Return (X, Y) of the center of cell containing provided text 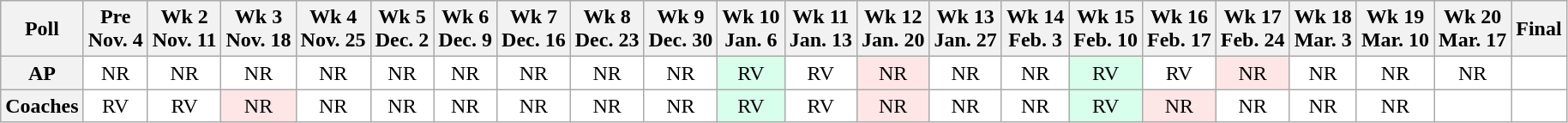
Wk 3Nov. 18 (259, 29)
PreNov. 4 (115, 29)
Wk 7 Dec. 16 (534, 29)
Wk 17 Feb. 24 (1253, 29)
Wk 13 Jan. 27 (965, 29)
Wk 9 Dec. 30 (681, 29)
Wk 8 Dec. 23 (607, 29)
AP (42, 73)
Wk 2Nov. 11 (184, 29)
Final (1539, 29)
Wk 15 Feb. 10 (1106, 29)
Wk 18Mar. 3 (1323, 29)
Wk 5Dec. 2 (402, 29)
Wk 20Mar. 17 (1473, 29)
Wk 10 Jan. 6 (751, 29)
Wk 11 Jan. 13 (820, 29)
Wk 19Mar. 10 (1395, 29)
Poll (42, 29)
Wk 12 Jan. 20 (893, 29)
Wk 14 Feb. 3 (1035, 29)
Wk 6Dec. 9 (466, 29)
Wk 4Nov. 25 (333, 29)
Wk 16 Feb. 17 (1180, 29)
Coaches (42, 106)
